For the text-containing cell, return its midpoint in (X, Y) coordinate format. 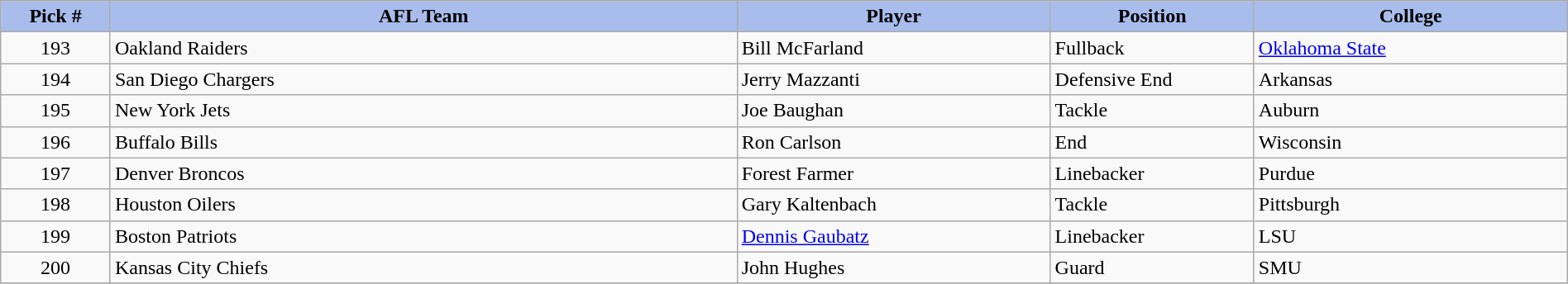
Wisconsin (1411, 142)
195 (56, 111)
196 (56, 142)
College (1411, 17)
Dennis Gaubatz (893, 236)
Pittsburgh (1411, 205)
Purdue (1411, 173)
AFL Team (423, 17)
San Diego Chargers (423, 79)
Arkansas (1411, 79)
Houston Oilers (423, 205)
Pick # (56, 17)
199 (56, 236)
194 (56, 79)
SMU (1411, 267)
Position (1152, 17)
Auburn (1411, 111)
LSU (1411, 236)
Boston Patriots (423, 236)
Denver Broncos (423, 173)
Joe Baughan (893, 111)
Defensive End (1152, 79)
Fullback (1152, 48)
197 (56, 173)
Jerry Mazzanti (893, 79)
New York Jets (423, 111)
Gary Kaltenbach (893, 205)
Oklahoma State (1411, 48)
198 (56, 205)
Buffalo Bills (423, 142)
Kansas City Chiefs (423, 267)
193 (56, 48)
Bill McFarland (893, 48)
John Hughes (893, 267)
End (1152, 142)
Player (893, 17)
Oakland Raiders (423, 48)
Forest Farmer (893, 173)
Ron Carlson (893, 142)
200 (56, 267)
Guard (1152, 267)
